Capture the cell that displays the provided text and extract its (X, Y) central coordinate. 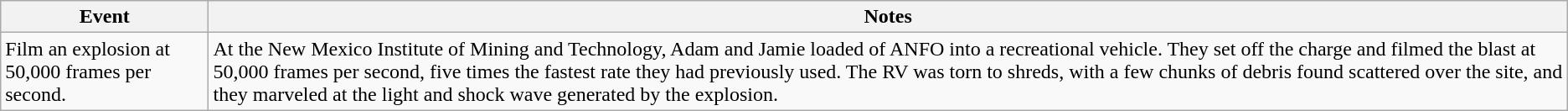
Event (105, 17)
Film an explosion at 50,000 frames per second. (105, 71)
Notes (888, 17)
